Scan for the cell matching the given text and deliver its (x, y) coordinate at center. 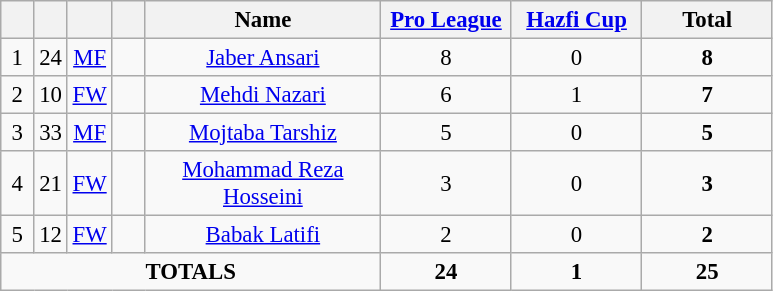
4 (18, 184)
21 (50, 184)
Pro League (446, 20)
6 (446, 95)
Total (708, 20)
7 (708, 95)
24 (50, 58)
12 (50, 235)
Jaber Ansari (263, 58)
Hazfi Cup (576, 20)
Babak Latifi (263, 235)
33 (50, 133)
Mehdi Nazari (263, 95)
Name (263, 20)
Mojtaba Tarshiz (263, 133)
Mohammad Reza Hosseini (263, 184)
10 (50, 95)
